Scan for the cell matching the given text and deliver its (x, y) coordinate at center. 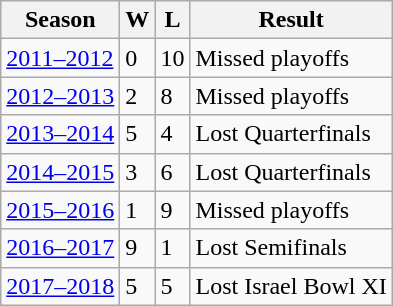
Lost Semifinals (291, 248)
3 (138, 172)
L (172, 20)
2016–2017 (60, 248)
2 (138, 96)
2017–2018 (60, 286)
W (138, 20)
2013–2014 (60, 134)
8 (172, 96)
4 (172, 134)
0 (138, 58)
2014–2015 (60, 172)
2015–2016 (60, 210)
2012–2013 (60, 96)
6 (172, 172)
Lost Israel Bowl XI (291, 286)
Season (60, 20)
2011–2012 (60, 58)
10 (172, 58)
Result (291, 20)
